Output the [X, Y] coordinate of the center of the cell containing the given text.  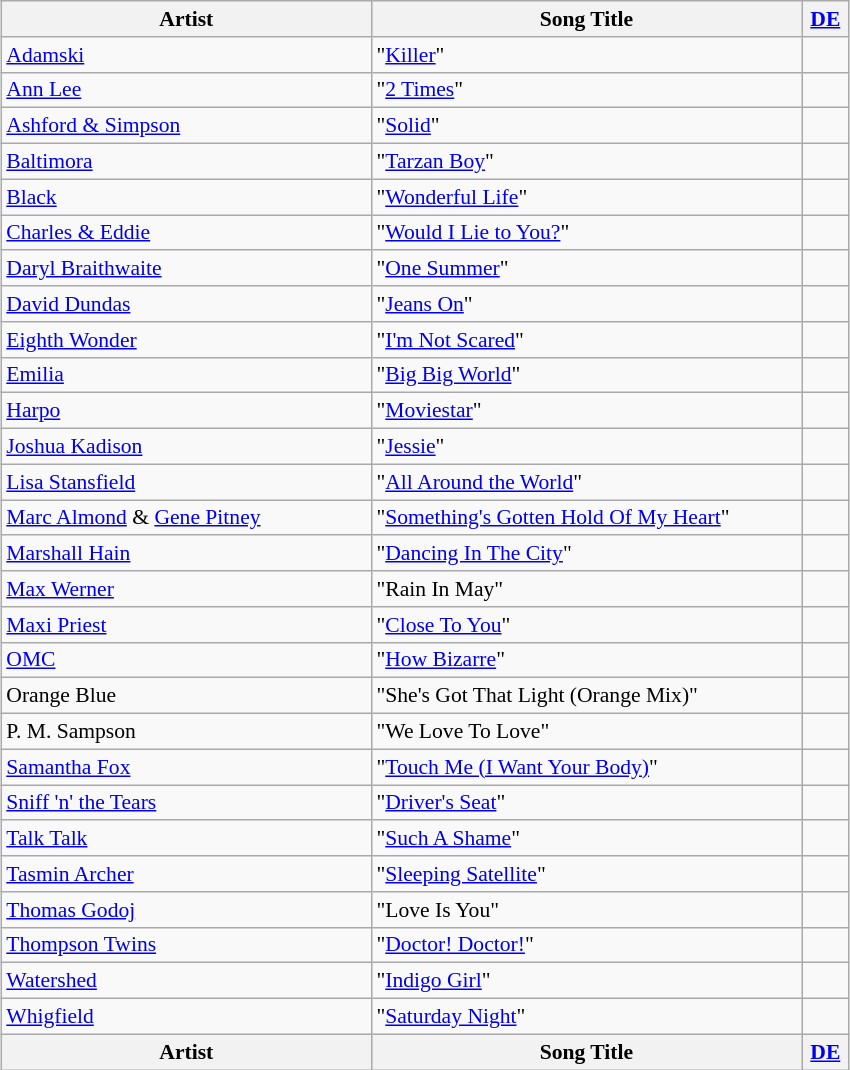
"Rain In May" [586, 589]
"One Summer" [586, 268]
Lisa Stansfield [186, 482]
"Solid" [586, 126]
"She's Got That Light (Orange Mix)" [586, 696]
Orange Blue [186, 696]
"2 Times" [586, 90]
Joshua Kadison [186, 446]
Samantha Fox [186, 767]
"Big Big World" [586, 375]
Tasmin Archer [186, 874]
"Touch Me (I Want Your Body)" [586, 767]
Black [186, 197]
"Jessie" [586, 446]
Marshall Hain [186, 553]
"Close To You" [586, 624]
"Sleeping Satellite" [586, 874]
OMC [186, 660]
"Love Is You" [586, 909]
Daryl Braithwaite [186, 268]
Watershed [186, 981]
Whigfield [186, 1016]
"Moviestar" [586, 411]
David Dundas [186, 304]
"Jeans On" [586, 304]
Emilia [186, 375]
Adamski [186, 54]
Charles & Eddie [186, 232]
"We Love To Love" [586, 731]
"Doctor! Doctor!" [586, 945]
Talk Talk [186, 838]
P. M. Sampson [186, 731]
Marc Almond & Gene Pitney [186, 518]
Harpo [186, 411]
"Saturday Night" [586, 1016]
"All Around the World" [586, 482]
Max Werner [186, 589]
Thomas Godoj [186, 909]
"Wonderful Life" [586, 197]
Maxi Priest [186, 624]
Ashford & Simpson [186, 126]
"Such A Shame" [586, 838]
Thompson Twins [186, 945]
Sniff 'n' the Tears [186, 802]
Baltimora [186, 161]
"How Bizarre" [586, 660]
"Would I Lie to You?" [586, 232]
"Driver's Seat" [586, 802]
Eighth Wonder [186, 339]
Ann Lee [186, 90]
"Tarzan Boy" [586, 161]
"Killer" [586, 54]
"Indigo Girl" [586, 981]
"I'm Not Scared" [586, 339]
"Dancing In The City" [586, 553]
"Something's Gotten Hold Of My Heart" [586, 518]
